Find where the given text appears and provide that cell's center as [x, y] coordinate. 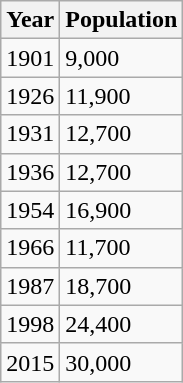
Year [30, 20]
1998 [30, 324]
16,900 [122, 210]
1954 [30, 210]
11,900 [122, 96]
24,400 [122, 324]
2015 [30, 362]
1936 [30, 172]
Population [122, 20]
1987 [30, 286]
18,700 [122, 286]
1901 [30, 58]
9,000 [122, 58]
1926 [30, 96]
30,000 [122, 362]
1931 [30, 134]
1966 [30, 248]
11,700 [122, 248]
